For the text-containing cell, return its midpoint in (x, y) coordinate format. 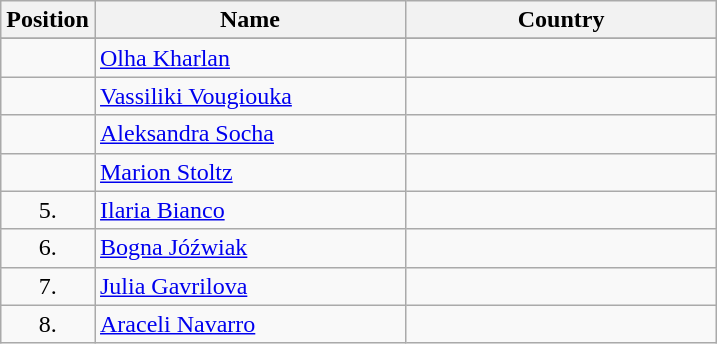
Araceli Navarro (250, 324)
7. (48, 286)
Vassiliki Vougiouka (250, 96)
Julia Gavrilova (250, 286)
Country (562, 20)
6. (48, 248)
Position (48, 20)
5. (48, 210)
Marion Stoltz (250, 172)
Bogna Jóźwiak (250, 248)
Ilaria Bianco (250, 210)
Olha Kharlan (250, 58)
8. (48, 324)
Aleksandra Socha (250, 134)
Name (250, 20)
